Detect which cell encompasses the target text, then output its [X, Y] center coordinate. 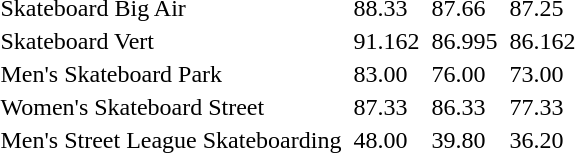
87.33 [386, 107]
76.00 [464, 74]
86.995 [464, 41]
83.00 [386, 74]
91.162 [386, 41]
86.33 [464, 107]
